Pinpoint the cell where the given text exists, returning its [X, Y] midpoint coordinate. 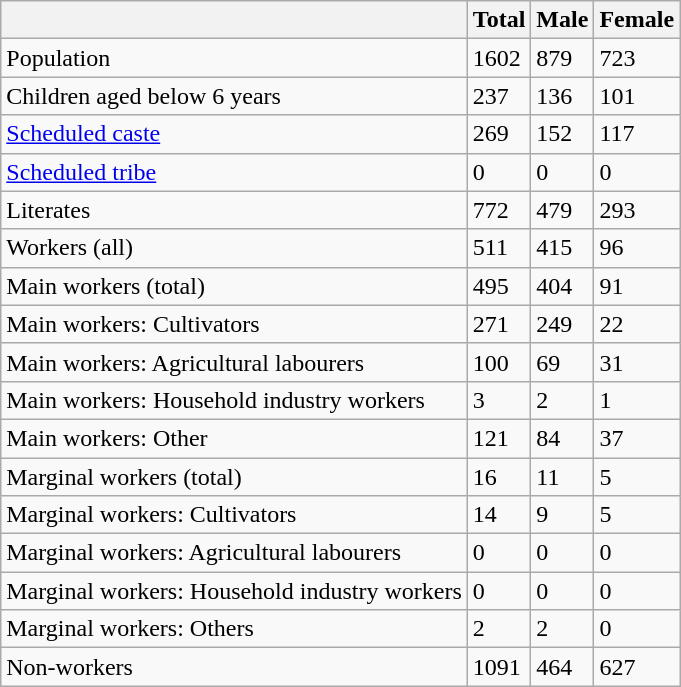
772 [499, 210]
1602 [499, 58]
293 [637, 210]
Marginal workers: Others [234, 629]
121 [499, 438]
Main workers: Other [234, 438]
1 [637, 400]
Non-workers [234, 667]
879 [562, 58]
31 [637, 362]
237 [499, 96]
271 [499, 324]
136 [562, 96]
101 [637, 96]
9 [562, 515]
69 [562, 362]
Marginal workers: Agricultural labourers [234, 553]
Children aged below 6 years [234, 96]
249 [562, 324]
14 [499, 515]
Population [234, 58]
495 [499, 286]
Male [562, 20]
11 [562, 477]
Main workers: Household industry workers [234, 400]
404 [562, 286]
22 [637, 324]
Main workers (total) [234, 286]
Marginal workers: Cultivators [234, 515]
479 [562, 210]
91 [637, 286]
Main workers: Cultivators [234, 324]
511 [499, 248]
3 [499, 400]
117 [637, 134]
269 [499, 134]
Total [499, 20]
464 [562, 667]
Literates [234, 210]
Scheduled tribe [234, 172]
Female [637, 20]
1091 [499, 667]
723 [637, 58]
Scheduled caste [234, 134]
16 [499, 477]
96 [637, 248]
Marginal workers (total) [234, 477]
Workers (all) [234, 248]
37 [637, 438]
152 [562, 134]
Main workers: Agricultural labourers [234, 362]
415 [562, 248]
100 [499, 362]
84 [562, 438]
627 [637, 667]
Marginal workers: Household industry workers [234, 591]
